Output the [X, Y] coordinate of the center of the cell containing the given text.  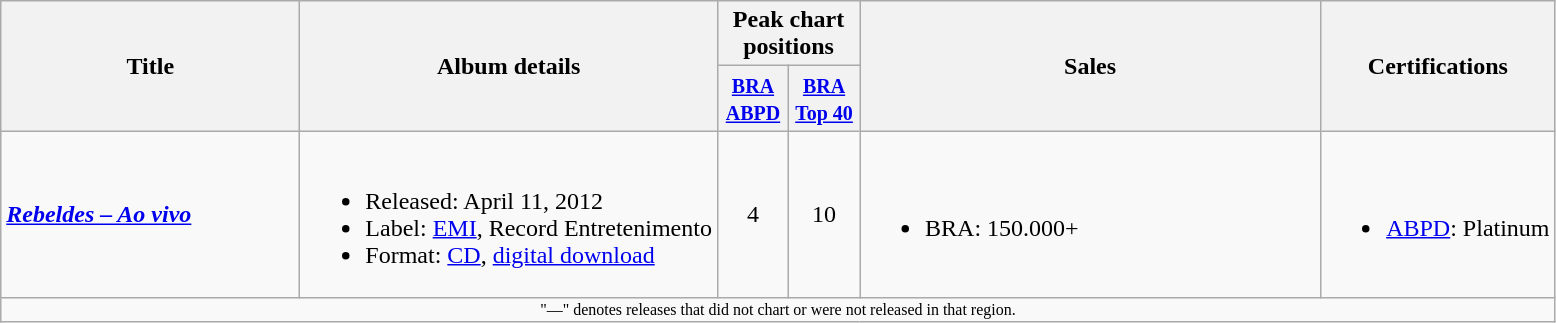
ABPD: Platinum [1438, 214]
BRA ABPD [752, 98]
BRA Top 40 [824, 98]
Released: April 11, 2012Label: EMI, Record EntretenimentoFormat: CD, digital download [509, 214]
10 [824, 214]
Certifications [1438, 66]
Album details [509, 66]
Peak chart positions [788, 34]
Rebeldes – Ao vivo [150, 214]
4 [752, 214]
Title [150, 66]
Sales [1090, 66]
"—" denotes releases that did not chart or were not released in that region. [778, 310]
BRA: 150.000+ [1090, 214]
